From the cell containing the given text, extract its center point as (X, Y) coordinate. 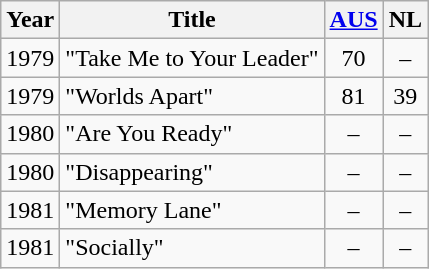
Title (192, 20)
"Are You Ready" (192, 134)
"Memory Lane" (192, 210)
81 (354, 96)
Year (30, 20)
39 (405, 96)
70 (354, 58)
"Take Me to Your Leader" (192, 58)
"Disappearing" (192, 172)
NL (405, 20)
AUS (354, 20)
"Worlds Apart" (192, 96)
"Socially" (192, 248)
